Return the (x, y) coordinate for the center point of the cell that contains the specified text.  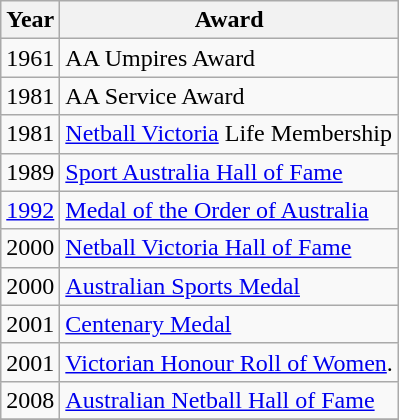
Sport Australia Hall of Fame (230, 172)
Australian Sports Medal (230, 286)
1992 (30, 210)
2008 (30, 400)
Australian Netball Hall of Fame (230, 400)
Year (30, 20)
Medal of the Order of Australia (230, 210)
Award (230, 20)
AA Service Award (230, 96)
Netball Victoria Life Membership (230, 134)
Victorian Honour Roll of Women. (230, 362)
Centenary Medal (230, 324)
AA Umpires Award (230, 58)
1989 (30, 172)
Netball Victoria Hall of Fame (230, 248)
1961 (30, 58)
